From the cell containing the given text, extract its center point as (X, Y) coordinate. 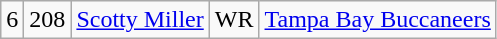
6 (12, 20)
208 (48, 20)
Tampa Bay Buccaneers (378, 20)
Scotty Miller (140, 20)
WR (234, 20)
